Return [X, Y] of the center of cell containing provided text 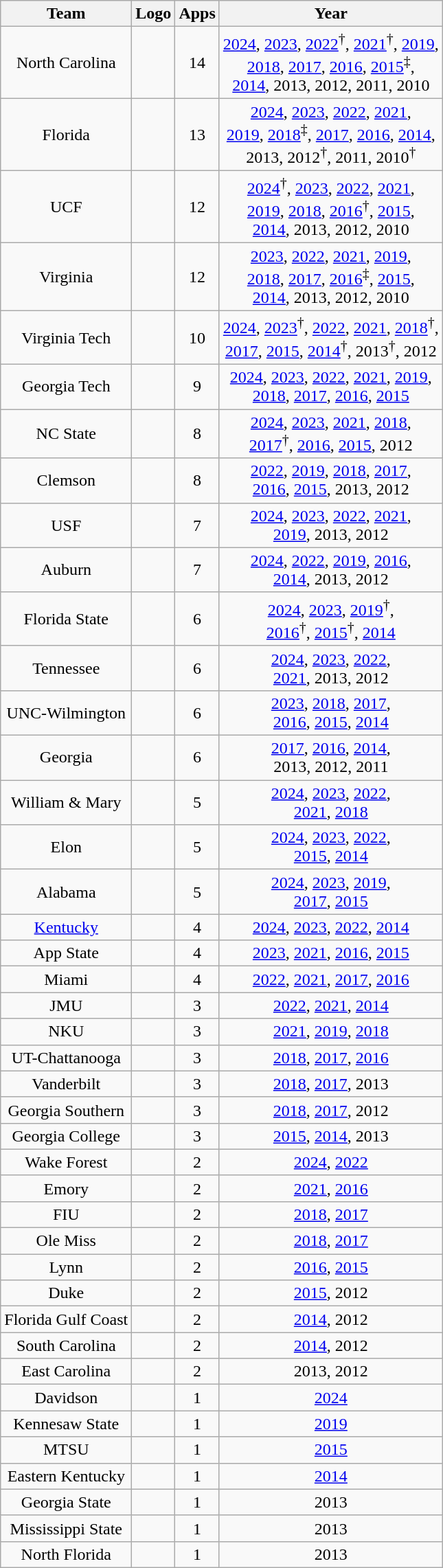
2016, 2015 [331, 1267]
South Carolina [66, 1345]
App State [66, 953]
Florida State [66, 619]
Georgia State [66, 1502]
North Florida [66, 1554]
2022, 2021, 2017, 2016 [331, 979]
2024, 2023, 2022, 2021,2019, 2013, 2012 [331, 525]
UNC-Wilmington [66, 713]
2023, 2018, 2017,2016, 2015, 2014 [331, 713]
Kentucky [66, 927]
2024, 2023, 2022,2021, 2018 [331, 802]
2014 [331, 1476]
2021, 2016 [331, 1188]
2015, 2014, 2013 [331, 1136]
MTSU [66, 1450]
2024†, 2023, 2022, 2021,2019, 2018, 2016†, 2015,2014, 2013, 2012, 2010 [331, 207]
Vanderbilt [66, 1084]
13 [197, 135]
2015, 2012 [331, 1293]
2024, 2023, 2019†,2016†, 2015†, 2014 [331, 619]
Kennesaw State [66, 1424]
2024 [331, 1398]
2024, 2023, 2022,2015, 2014 [331, 848]
2024, 2023, 2022†, 2021†, 2019,2018, 2017, 2016, 2015‡, 2014, 2013, 2012, 2011, 2010 [331, 63]
2019 [331, 1424]
Auburn [66, 570]
2022, 2019, 2018, 2017,2016, 2015, 2013, 2012 [331, 481]
NKU [66, 1032]
FIU [66, 1214]
North Carolina [66, 63]
2023, 2021, 2016, 2015 [331, 953]
Georgia Southern [66, 1110]
Logo [154, 14]
Georgia Tech [66, 387]
William & Mary [66, 802]
14 [197, 63]
Miami [66, 979]
JMU [66, 1005]
Lynn [66, 1267]
Florida [66, 135]
Emory [66, 1188]
2021, 2019, 2018 [331, 1032]
Elon [66, 848]
2024, 2023, 2019,2017, 2015 [331, 891]
2024, 2023†, 2022, 2021, 2018†,2017, 2015, 2014†, 2013†, 2012 [331, 338]
Mississippi State [66, 1528]
Georgia [66, 758]
Duke [66, 1293]
Georgia College [66, 1136]
2018, 2017, 2013 [331, 1084]
NC State [66, 434]
2024, 2023, 2022,2021, 2013, 2012 [331, 668]
East Carolina [66, 1372]
2017, 2016, 2014,2013, 2012, 2011 [331, 758]
10 [197, 338]
2024, 2023, 2022, 2014 [331, 927]
2018, 2017, 2016 [331, 1058]
2024, 2023, 2021, 2018,2017†, 2016, 2015, 2012 [331, 434]
Alabama [66, 891]
Virginia Tech [66, 338]
9 [197, 387]
Apps [197, 14]
2023, 2022, 2021, 2019,2018, 2017, 2016‡, 2015,2014, 2013, 2012, 2010 [331, 277]
Year [331, 14]
2024, 2023, 2022, 2021,2019, 2018‡, 2017, 2016, 2014,2013, 2012†, 2011, 2010† [331, 135]
Ole Miss [66, 1241]
2015 [331, 1450]
Virginia [66, 277]
2024, 2022, 2019, 2016,2014, 2013, 2012 [331, 570]
2013, 2012 [331, 1372]
Wake Forest [66, 1162]
UCF [66, 207]
2018, 2017, 2012 [331, 1110]
USF [66, 525]
Team [66, 14]
2024, 2022 [331, 1162]
Clemson [66, 481]
Tennessee [66, 668]
2022, 2021, 2014 [331, 1005]
Eastern Kentucky [66, 1476]
UT-Chattanooga [66, 1058]
Davidson [66, 1398]
Florida Gulf Coast [66, 1319]
2024, 2023, 2022, 2021, 2019,2018, 2017, 2016, 2015 [331, 387]
